Pinpoint the cell where the given text exists, returning its [x, y] midpoint coordinate. 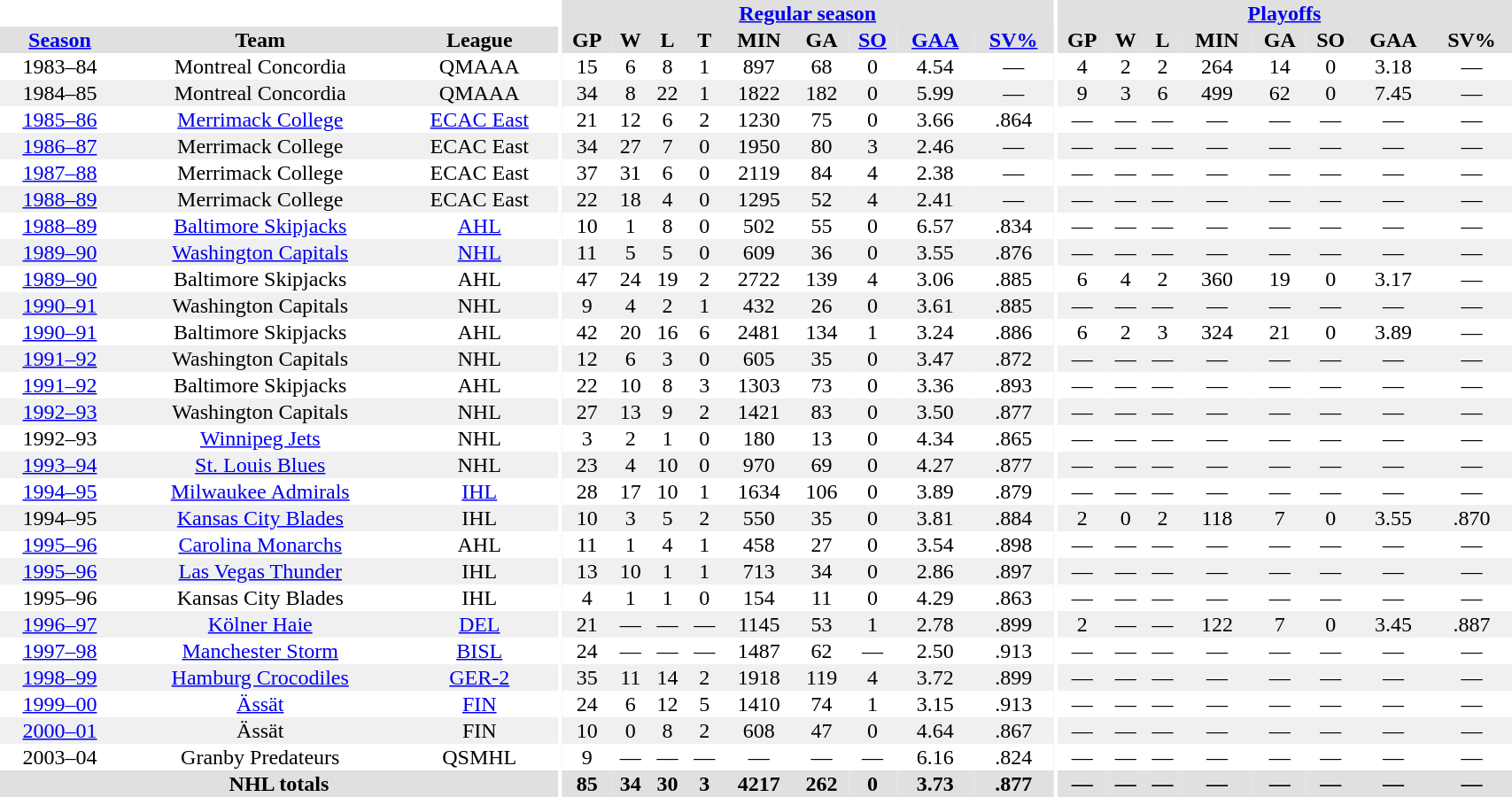
4.64 [935, 731]
3.81 [935, 518]
31 [631, 173]
15 [586, 66]
182 [821, 93]
1918 [758, 677]
3.73 [935, 784]
6.16 [935, 757]
1999–00 [60, 704]
2.86 [935, 571]
.863 [1013, 598]
Regular season [807, 13]
3.36 [935, 385]
262 [821, 784]
324 [1217, 332]
73 [821, 385]
2722 [758, 279]
74 [821, 704]
36 [821, 252]
502 [758, 226]
37 [586, 173]
3.61 [935, 306]
Team [260, 40]
2.50 [935, 651]
.824 [1013, 757]
1997–98 [60, 651]
1230 [758, 120]
605 [758, 359]
264 [1217, 66]
2.38 [935, 173]
26 [821, 306]
1996–97 [60, 624]
.870 [1472, 518]
69 [821, 465]
360 [1217, 279]
Granby Predateurs [260, 757]
139 [821, 279]
80 [821, 146]
1822 [758, 93]
2481 [758, 332]
432 [758, 306]
.879 [1013, 491]
154 [758, 598]
3.54 [935, 545]
52 [821, 199]
.865 [1013, 438]
30 [668, 784]
Playoffs [1284, 13]
608 [758, 731]
4.34 [935, 438]
DEL [480, 624]
1303 [758, 385]
NHL totals [279, 784]
1987–88 [60, 173]
Milwaukee Admirals [260, 491]
42 [586, 332]
Hamburg Crocodiles [260, 677]
1950 [758, 146]
609 [758, 252]
Season [60, 40]
85 [586, 784]
3.18 [1392, 66]
2000–01 [60, 731]
.864 [1013, 120]
2003–04 [60, 757]
.886 [1013, 332]
3.06 [935, 279]
Manchester Storm [260, 651]
4217 [758, 784]
.867 [1013, 731]
3.17 [1392, 279]
1145 [758, 624]
3.45 [1392, 624]
Kölner Haie [260, 624]
180 [758, 438]
2.78 [935, 624]
6.57 [935, 226]
1634 [758, 491]
28 [586, 491]
3.24 [935, 332]
119 [821, 677]
3.50 [935, 412]
.898 [1013, 545]
897 [758, 66]
2.41 [935, 199]
1410 [758, 704]
4.29 [935, 598]
106 [821, 491]
3.72 [935, 677]
20 [631, 332]
Carolina Monarchs [260, 545]
75 [821, 120]
1985–86 [60, 120]
970 [758, 465]
.884 [1013, 518]
134 [821, 332]
5.99 [935, 93]
4.54 [935, 66]
St. Louis Blues [260, 465]
458 [758, 545]
68 [821, 66]
1295 [758, 199]
.893 [1013, 385]
Winnipeg Jets [260, 438]
550 [758, 518]
18 [631, 199]
1998–99 [60, 677]
1421 [758, 412]
GER-2 [480, 677]
.834 [1013, 226]
1984–85 [60, 93]
2119 [758, 173]
3.66 [935, 120]
1986–87 [60, 146]
1487 [758, 651]
3.47 [935, 359]
7.45 [1392, 93]
League [480, 40]
17 [631, 491]
QSMHL [480, 757]
BISL [480, 651]
122 [1217, 624]
23 [586, 465]
.872 [1013, 359]
3.15 [935, 704]
84 [821, 173]
16 [668, 332]
83 [821, 412]
1993–94 [60, 465]
1983–84 [60, 66]
499 [1217, 93]
T [704, 40]
713 [758, 571]
.897 [1013, 571]
55 [821, 226]
.887 [1472, 624]
118 [1217, 518]
2.46 [935, 146]
.876 [1013, 252]
4.27 [935, 465]
53 [821, 624]
Las Vegas Thunder [260, 571]
